Extract the (X, Y) coordinate from the center of the cell holding the provided text.  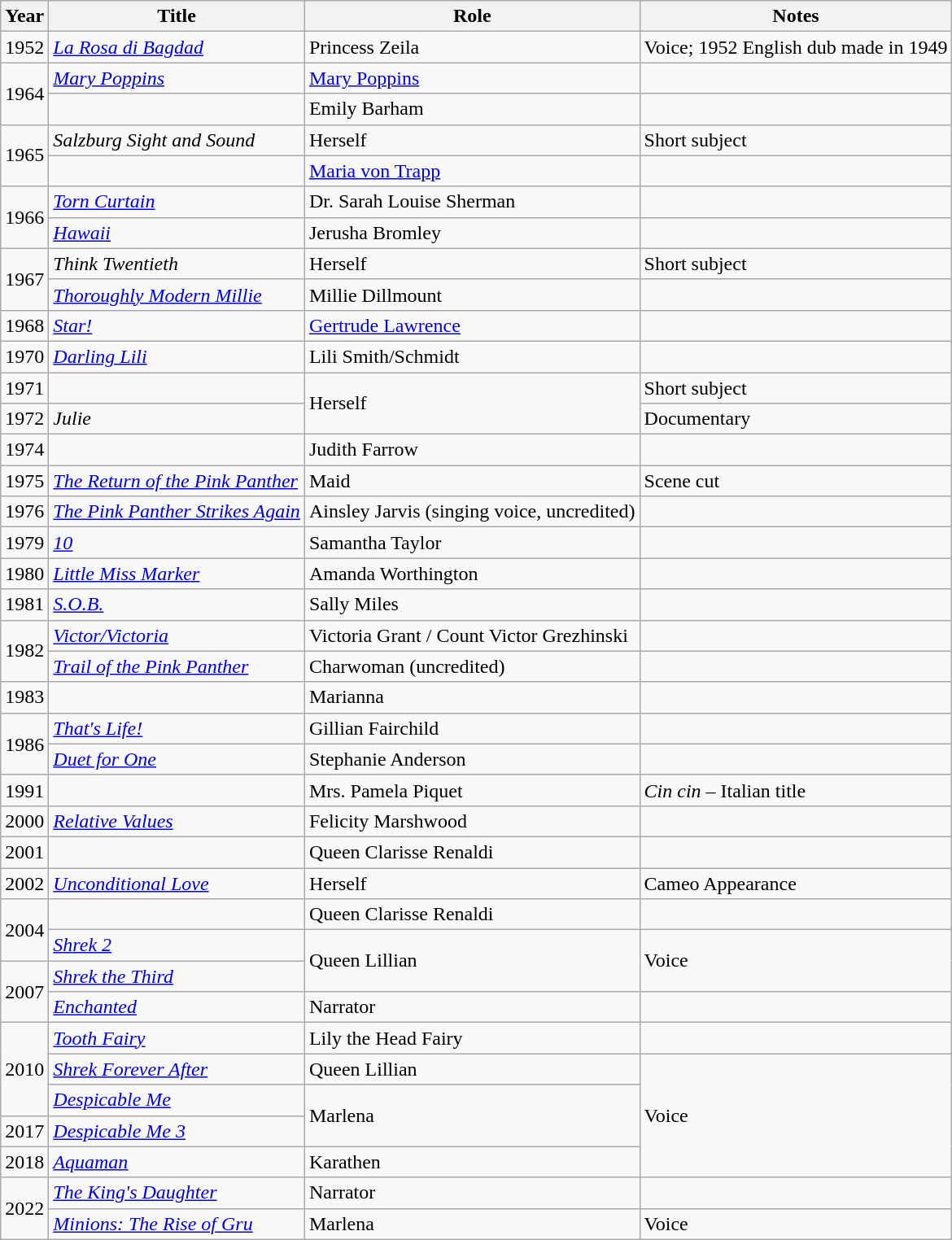
Lili Smith/Schmidt (472, 356)
Gertrude Lawrence (472, 325)
Gillian Fairchild (472, 728)
Relative Values (177, 821)
2017 (24, 1131)
1982 (24, 651)
Stephanie Anderson (472, 759)
Little Miss Marker (177, 574)
That's Life! (177, 728)
1986 (24, 744)
The Return of the Pink Panther (177, 481)
Jerusha Bromley (472, 233)
The Pink Panther Strikes Again (177, 512)
Ainsley Jarvis (singing voice, uncredited) (472, 512)
La Rosa di Bagdad (177, 47)
2002 (24, 883)
1967 (24, 279)
1976 (24, 512)
Mrs. Pamela Piquet (472, 790)
Tooth Fairy (177, 1038)
Minions: The Rise of Gru (177, 1224)
1966 (24, 217)
Julie (177, 419)
Year (24, 16)
Maid (472, 481)
Despicable Me (177, 1100)
Lily the Head Fairy (472, 1038)
2010 (24, 1069)
2004 (24, 930)
Cameo Appearance (796, 883)
1981 (24, 605)
2022 (24, 1208)
Victor/Victoria (177, 635)
Aquaman (177, 1162)
Millie Dillmount (472, 295)
Star! (177, 325)
S.O.B. (177, 605)
2001 (24, 852)
Shrek the Third (177, 976)
Unconditional Love (177, 883)
Emily Barham (472, 109)
Trail of the Pink Panther (177, 666)
Scene cut (796, 481)
1991 (24, 790)
1972 (24, 419)
1983 (24, 697)
Sally Miles (472, 605)
Torn Curtain (177, 202)
Victoria Grant / Count Victor Grezhinski (472, 635)
Despicable Me 3 (177, 1131)
Salzburg Sight and Sound (177, 140)
1971 (24, 388)
1952 (24, 47)
1965 (24, 155)
Amanda Worthington (472, 574)
Notes (796, 16)
2007 (24, 992)
Think Twentieth (177, 264)
Felicity Marshwood (472, 821)
Thoroughly Modern Millie (177, 295)
Cin cin – Italian title (796, 790)
Role (472, 16)
Title (177, 16)
Documentary (796, 419)
Karathen (472, 1162)
Shrek Forever After (177, 1069)
1964 (24, 94)
Princess Zeila (472, 47)
Voice; 1952 English dub made in 1949 (796, 47)
Enchanted (177, 1007)
Shrek 2 (177, 945)
Marianna (472, 697)
1974 (24, 450)
Hawaii (177, 233)
The King's Daughter (177, 1193)
Dr. Sarah Louise Sherman (472, 202)
2018 (24, 1162)
Charwoman (uncredited) (472, 666)
Judith Farrow (472, 450)
1980 (24, 574)
1968 (24, 325)
Darling Lili (177, 356)
Maria von Trapp (472, 171)
Samantha Taylor (472, 543)
Duet for One (177, 759)
1970 (24, 356)
1979 (24, 543)
2000 (24, 821)
10 (177, 543)
1975 (24, 481)
